Find where the given text appears and provide that cell's center as (x, y) coordinate. 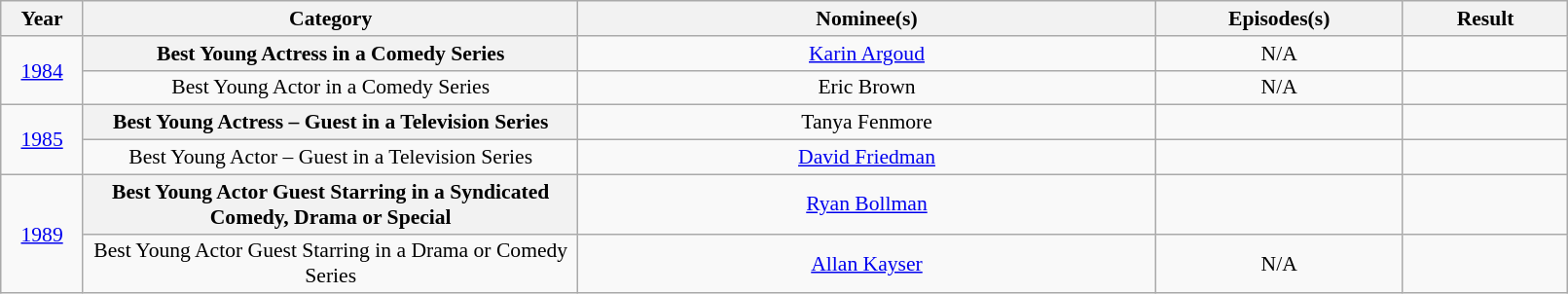
Best Young Actor Guest Starring in a Syndicated Comedy, Drama or Special (330, 204)
Best Young Actor in a Comedy Series (330, 88)
Nominee(s) (866, 18)
1989 (43, 234)
1984 (43, 70)
Episodes(s) (1279, 18)
Best Young Actress – Guest in a Television Series (330, 123)
Karin Argoud (866, 54)
Tanya Fenmore (866, 123)
Ryan Bollman (866, 204)
Result (1485, 18)
1985 (43, 140)
Year (43, 18)
Best Young Actress in a Comedy Series (330, 54)
Category (330, 18)
Best Young Actor – Guest in a Television Series (330, 158)
Allan Kayser (866, 263)
David Friedman (866, 158)
Best Young Actor Guest Starring in a Drama or Comedy Series (330, 263)
Eric Brown (866, 88)
